Pinpoint the cell where the given text exists, returning its [X, Y] midpoint coordinate. 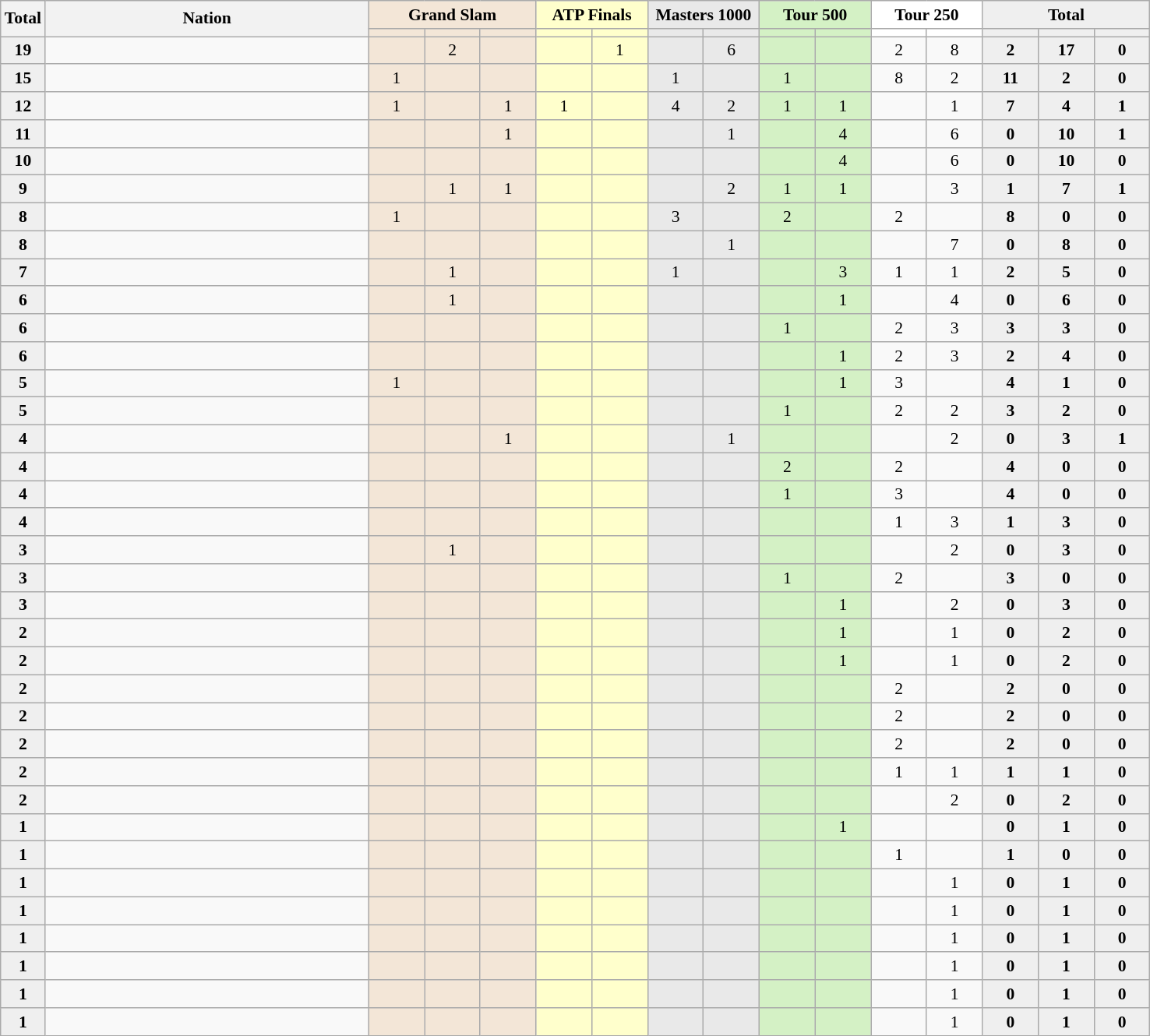
17 [1067, 51]
Nation [207, 19]
12 [23, 106]
ATP Finals [592, 15]
15 [23, 79]
19 [23, 51]
Masters 1000 [703, 15]
9 [23, 189]
Tour 500 [815, 15]
Grand Slam [452, 15]
Tour 250 [927, 15]
